Detect which cell encompasses the target text, then output its (x, y) center coordinate. 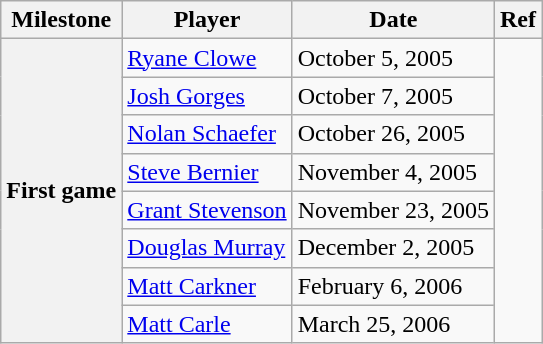
Date (393, 20)
February 6, 2006 (393, 286)
Grant Stevenson (207, 210)
November 4, 2005 (393, 172)
October 5, 2005 (393, 58)
Douglas Murray (207, 248)
First game (62, 191)
Milestone (62, 20)
Ref (518, 20)
Steve Bernier (207, 172)
Player (207, 20)
March 25, 2006 (393, 324)
Josh Gorges (207, 96)
Nolan Schaefer (207, 134)
Ryane Clowe (207, 58)
October 7, 2005 (393, 96)
October 26, 2005 (393, 134)
November 23, 2005 (393, 210)
Matt Carle (207, 324)
December 2, 2005 (393, 248)
Matt Carkner (207, 286)
